Pinpoint the cell where the given text exists, returning its (X, Y) midpoint coordinate. 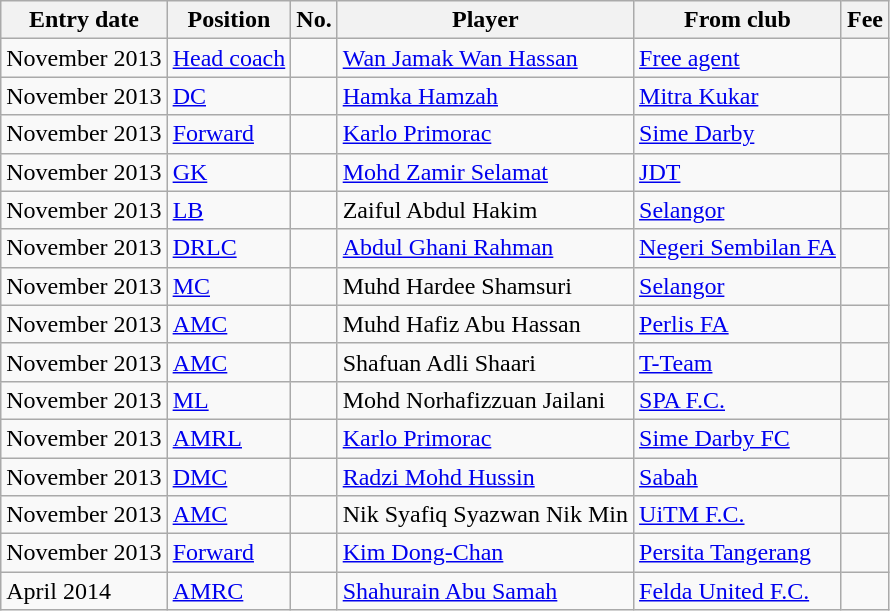
UiTM F.C. (738, 515)
Felda United F.C. (738, 591)
LB (229, 210)
Sabah (738, 477)
Radzi Mohd Hussin (485, 477)
Mohd Zamir Selamat (485, 172)
From club (738, 20)
Kim Dong-Chan (485, 553)
Shafuan Adli Shaari (485, 362)
Fee (864, 20)
Wan Jamak Wan Hassan (485, 58)
Sime Darby FC (738, 438)
SPA F.C. (738, 400)
Shahurain Abu Samah (485, 591)
Mitra Kukar (738, 96)
No. (314, 20)
Perlis FA (738, 324)
Entry date (84, 20)
JDT (738, 172)
Free agent (738, 58)
Muhd Hafiz Abu Hassan (485, 324)
Abdul Ghani Rahman (485, 248)
MC (229, 286)
Nik Syafiq Syazwan Nik Min (485, 515)
Mohd Norhafizzuan Jailani (485, 400)
April 2014 (84, 591)
DRLC (229, 248)
T-Team (738, 362)
Hamka Hamzah (485, 96)
DMC (229, 477)
AMRL (229, 438)
Sime Darby (738, 134)
AMRC (229, 591)
Muhd Hardee Shamsuri (485, 286)
Zaiful Abdul Hakim (485, 210)
Head coach (229, 58)
Persita Tangerang (738, 553)
Player (485, 20)
ML (229, 400)
Position (229, 20)
GK (229, 172)
Negeri Sembilan FA (738, 248)
DC (229, 96)
